Extract the (X, Y) coordinate from the center of the cell holding the provided text.  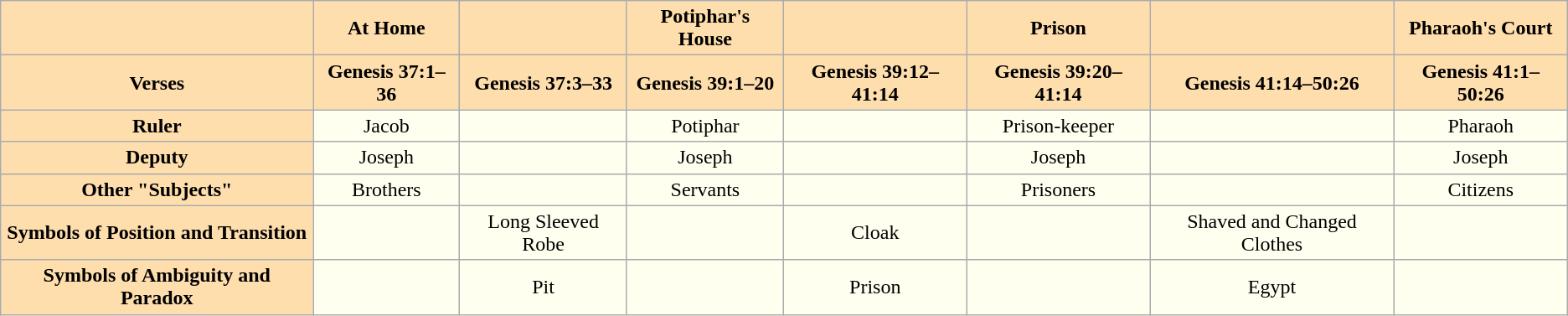
Pharaoh (1481, 126)
Potiphar's House (705, 28)
Other "Subjects" (157, 189)
Servants (705, 189)
Genesis 39:1–20 (705, 82)
Symbols of Position and Transition (157, 233)
Prisoners (1059, 189)
Pharaoh's Court (1481, 28)
Shaved and Changed Clothes (1271, 233)
Egypt (1271, 287)
Genesis 39:20–41:14 (1059, 82)
Pit (543, 287)
Long Sleeved Robe (543, 233)
Potiphar (705, 126)
Genesis 41:1–50:26 (1481, 82)
Verses (157, 82)
Deputy (157, 158)
Cloak (874, 233)
Citizens (1481, 189)
Genesis 37:1–36 (387, 82)
Genesis 41:14–50:26 (1271, 82)
Ruler (157, 126)
Brothers (387, 189)
Jacob (387, 126)
At Home (387, 28)
Genesis 39:12–41:14 (874, 82)
Symbols of Ambiguity and Paradox (157, 287)
Prison-keeper (1059, 126)
Genesis 37:3–33 (543, 82)
